Search for the cell housing the specified text and yield its [X, Y] center coordinate. 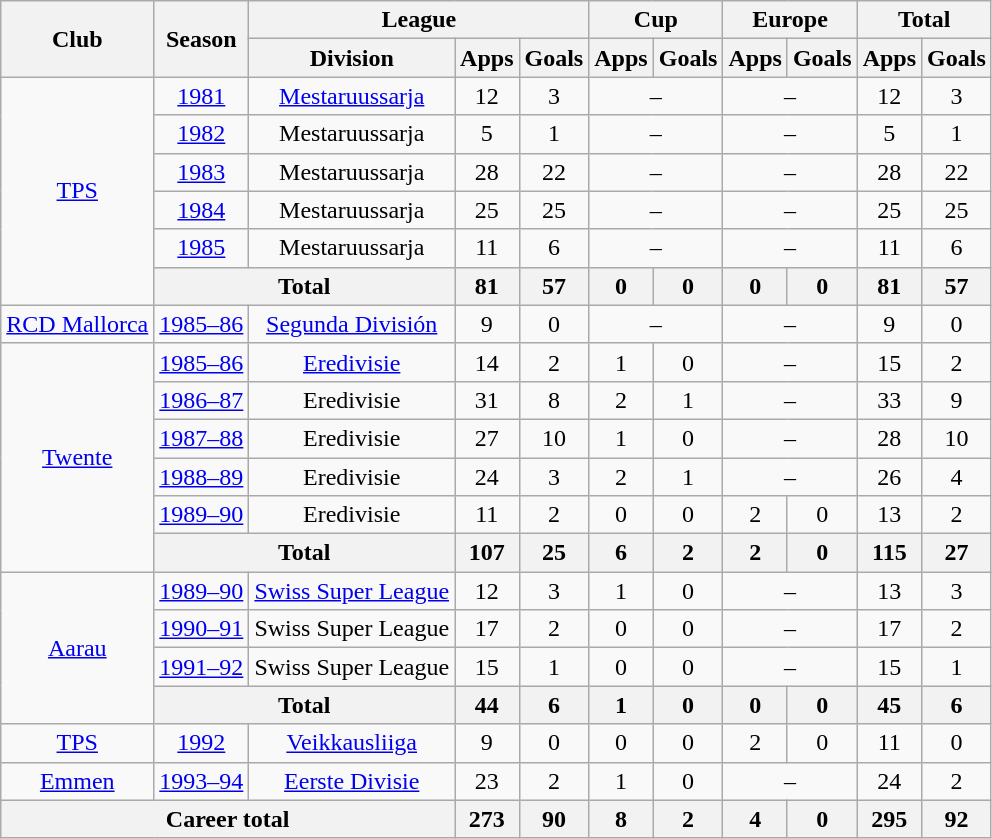
31 [487, 400]
1985 [202, 248]
RCD Mallorca [78, 324]
Aarau [78, 648]
Club [78, 39]
92 [957, 819]
107 [487, 553]
Twente [78, 457]
26 [889, 477]
Veikkausliiga [352, 743]
33 [889, 400]
295 [889, 819]
23 [487, 781]
90 [554, 819]
1988–89 [202, 477]
1987–88 [202, 438]
Segunda División [352, 324]
1986–87 [202, 400]
1992 [202, 743]
1993–94 [202, 781]
273 [487, 819]
1991–92 [202, 667]
115 [889, 553]
Emmen [78, 781]
Career total [228, 819]
Division [352, 58]
Cup [656, 20]
Season [202, 39]
1984 [202, 210]
1983 [202, 172]
1981 [202, 96]
Europe [790, 20]
1982 [202, 134]
1990–91 [202, 629]
44 [487, 705]
45 [889, 705]
League [419, 20]
Eerste Divisie [352, 781]
14 [487, 362]
